Capture the cell that displays the provided text and extract its [X, Y] central coordinate. 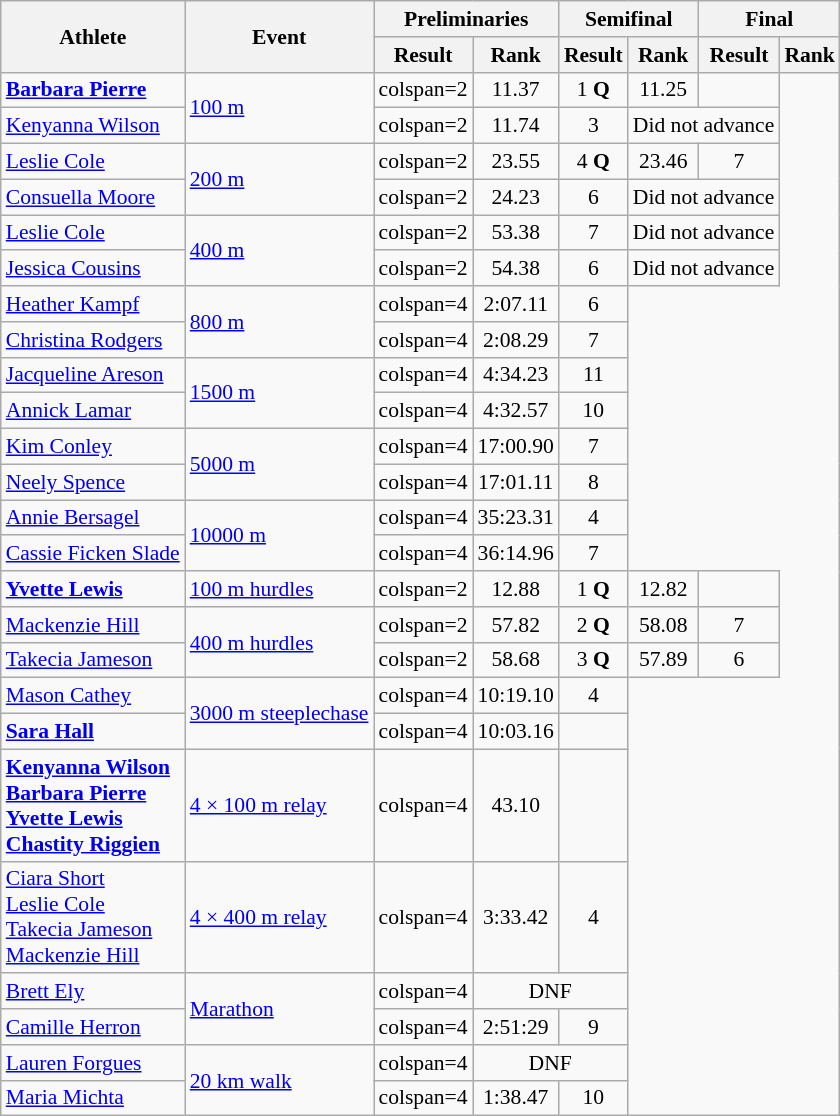
53.38 [516, 233]
Consuella Moore [93, 197]
4 Q [594, 162]
2 Q [594, 625]
17:01.11 [516, 482]
Event [280, 36]
800 m [280, 322]
36:14.96 [516, 554]
23.55 [516, 162]
Takecia Jameson [93, 660]
3 [594, 126]
100 m hurdles [280, 589]
58.08 [664, 625]
4 × 400 m relay [280, 917]
5000 m [280, 464]
54.38 [516, 269]
11.74 [516, 126]
400 m hurdles [280, 642]
4 × 100 m relay [280, 805]
Mason Cathey [93, 696]
Neely Spence [93, 482]
3:33.42 [516, 917]
Kim Conley [93, 447]
Marathon [280, 1010]
Annie Bersagel [93, 518]
10:03.16 [516, 732]
57.89 [664, 660]
Preliminaries [466, 19]
58.68 [516, 660]
4:34.23 [516, 375]
11.25 [664, 90]
100 m [280, 108]
Ciara ShortLeslie ColeTakecia JamesonMackenzie Hill [93, 917]
Yvette Lewis [93, 589]
Kenyanna Wilson [93, 126]
10:19.10 [516, 696]
400 m [280, 250]
Semifinal [629, 19]
17:00.90 [516, 447]
Final [770, 19]
Sara Hall [93, 732]
12.82 [664, 589]
3000 m steeplechase [280, 714]
2:07.11 [516, 304]
Brett Ely [93, 992]
11 [594, 375]
Kenyanna WilsonBarbara PierreYvette LewisChastity Riggien [93, 805]
Annick Lamar [93, 411]
1500 m [280, 392]
200 m [280, 180]
Jacqueline Areson [93, 375]
Heather Kampf [93, 304]
Camille Herron [93, 1027]
Cassie Ficken Slade [93, 554]
20 km walk [280, 1080]
4:32.57 [516, 411]
24.23 [516, 197]
8 [594, 482]
12.88 [516, 589]
Lauren Forgues [93, 1063]
35:23.31 [516, 518]
Jessica Cousins [93, 269]
2:51:29 [516, 1027]
3 Q [594, 660]
23.46 [664, 162]
Christina Rodgers [93, 340]
Maria Michta [93, 1098]
57.82 [516, 625]
Athlete [93, 36]
Mackenzie Hill [93, 625]
11.37 [516, 90]
1:38.47 [516, 1098]
10000 m [280, 536]
43.10 [516, 805]
Barbara Pierre [93, 90]
2:08.29 [516, 340]
9 [594, 1027]
